Return the [X, Y] coordinate for the center point of the cell that contains the specified text.  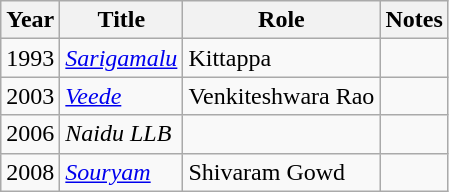
Venkiteshwara Rao [282, 96]
Year [30, 20]
1993 [30, 58]
Kittappa [282, 58]
Notes [414, 20]
2008 [30, 172]
2006 [30, 134]
Naidu LLB [122, 134]
Role [282, 20]
Souryam [122, 172]
2003 [30, 96]
Shivaram Gowd [282, 172]
Title [122, 20]
Veede [122, 96]
Sarigamalu [122, 58]
